Pinpoint the cell where the given text exists, returning its [X, Y] midpoint coordinate. 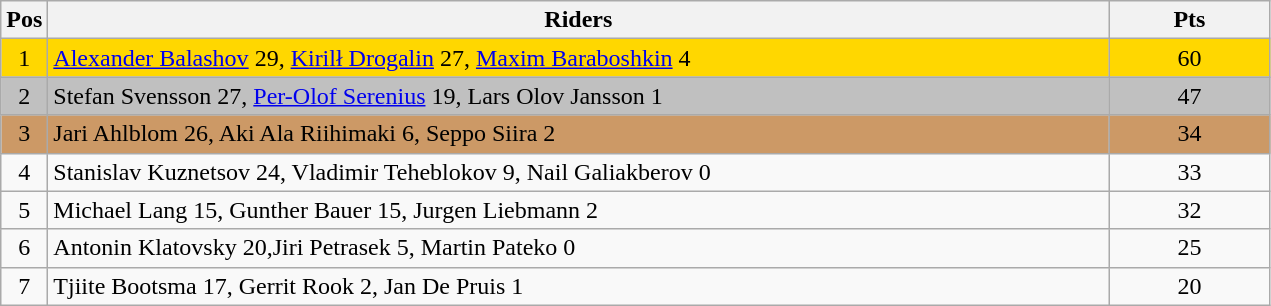
Tjiite Bootsma 17, Gerrit Rook 2, Jan De Pruis 1 [578, 286]
Stefan Svensson 27, Per-Olof Serenius 19, Lars Olov Jansson 1 [578, 96]
6 [24, 248]
34 [1190, 134]
2 [24, 96]
5 [24, 210]
3 [24, 134]
Pts [1190, 20]
60 [1190, 58]
47 [1190, 96]
Pos [24, 20]
Riders [578, 20]
Antonin Klatovsky 20,Jiri Petrasek 5, Martin Pateko 0 [578, 248]
4 [24, 172]
Stanislav Kuznetsov 24, Vladimir Teheblokov 9, Nail Galiakberov 0 [578, 172]
Alexander Balashov 29, Kirilł Drogalin 27, Maxim Baraboshkin 4 [578, 58]
7 [24, 286]
1 [24, 58]
25 [1190, 248]
20 [1190, 286]
33 [1190, 172]
Michael Lang 15, Gunther Bauer 15, Jurgen Liebmann 2 [578, 210]
Jari Ahlblom 26, Aki Ala Riihimaki 6, Seppo Siira 2 [578, 134]
32 [1190, 210]
